Pinpoint the cell where the given text exists, returning its [X, Y] midpoint coordinate. 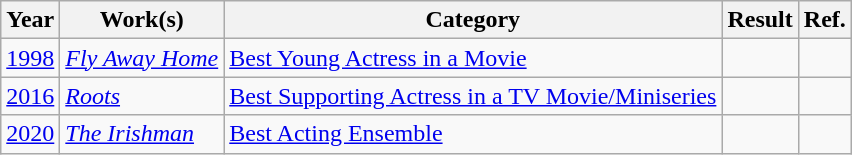
Fly Away Home [142, 58]
Best Supporting Actress in a TV Movie/Miniseries [473, 96]
Best Acting Ensemble [473, 134]
Best Young Actress in a Movie [473, 58]
Year [30, 20]
Roots [142, 96]
Work(s) [142, 20]
Ref. [824, 20]
The Irishman [142, 134]
2016 [30, 96]
Category [473, 20]
Result [760, 20]
2020 [30, 134]
1998 [30, 58]
